Identify which cell holds the provided text, then report its [x, y] central coordinate. 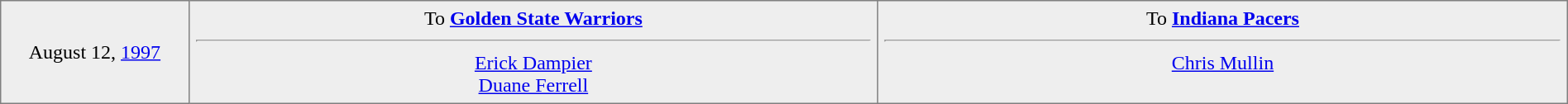
To Indiana PacersChris Mullin [1223, 52]
To Golden State WarriorsErick DampierDuane Ferrell [533, 52]
August 12, 1997 [94, 52]
